Provide the (x, y) coordinate of the cell's center where the given text is located.  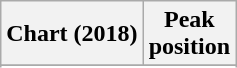
Chart (2018) (72, 34)
Peakposition (189, 34)
